Provide the (X, Y) coordinate of the cell's center where the given text is located.  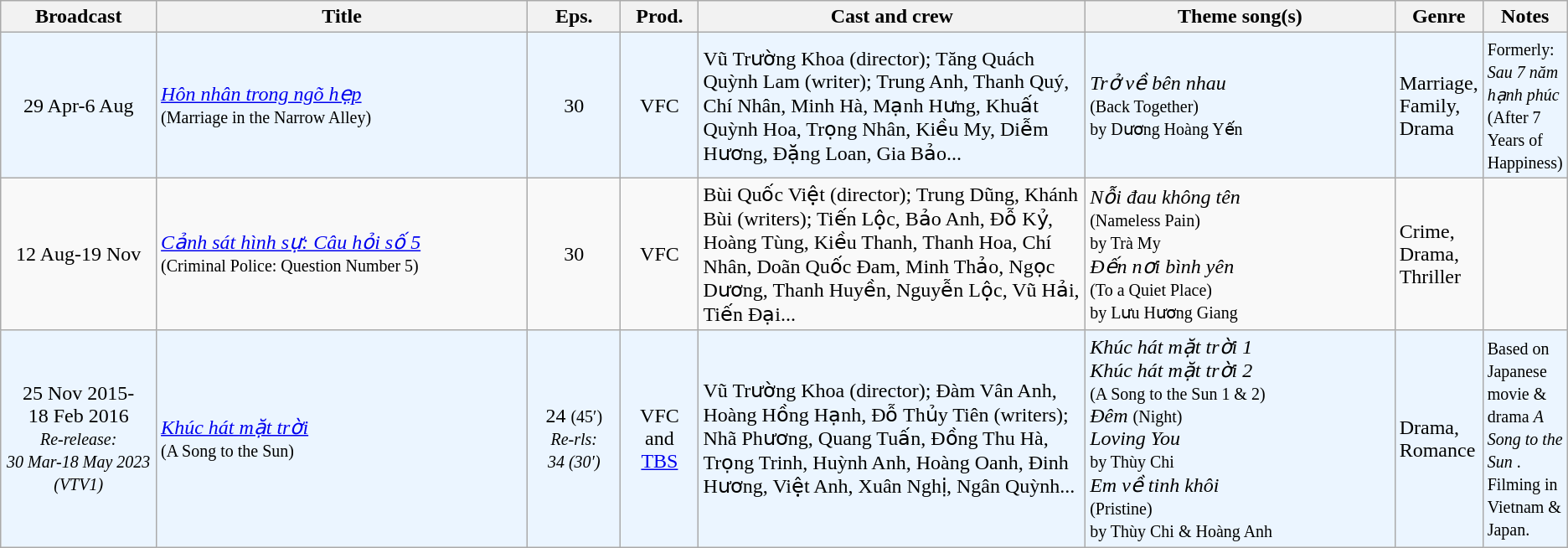
Title (342, 17)
Formerly: Sau 7 năm hạnh phúc (After 7 Years of Happiness) (1524, 106)
Nỗi đau không tên (Nameless Pain)by Trà MyĐến nơi bình yên (To a Quiet Place)by Lưu Hương Giang (1240, 254)
Hôn nhân trong ngõ hẹp (Marriage in the Narrow Alley) (342, 106)
VFC and TBS (660, 439)
29 Apr-6 Aug (79, 106)
Genre (1439, 17)
Theme song(s) (1240, 17)
Cast and crew (892, 17)
Prod. (660, 17)
Marriage, Family, Drama (1439, 106)
Cảnh sát hình sự: Câu hỏi số 5 (Criminal Police: Question Number 5) (342, 254)
25 Nov 2015-18 Feb 2016Re-release:30 Mar-18 May 2023 (VTV1) (79, 439)
Khúc hát mặt trời 1Khúc hát mặt trời 2(A Song to the Sun 1 & 2)Đêm (Night)Loving Youby Thùy ChiEm về tinh khôi(Pristine)by Thùy Chi & Hoàng Anh (1240, 439)
Based on Japanese movie & drama A Song to the Sun . Filming in Vietnam & Japan. (1524, 439)
Drama, Romance (1439, 439)
Eps. (575, 17)
Notes (1524, 17)
24 (45′)Re-rls:34 (30′) (575, 439)
Khúc hát mặt trời (A Song to the Sun) (342, 439)
Trở về bên nhau (Back Together)by Dương Hoàng Yến (1240, 106)
Crime, Drama, Thriller (1439, 254)
Broadcast (79, 17)
12 Aug-19 Nov (79, 254)
